Pinpoint the cell where the given text exists, returning its [X, Y] midpoint coordinate. 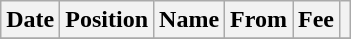
Date [30, 20]
From [259, 20]
Name [190, 20]
Position [107, 20]
Fee [316, 20]
